Output the [X, Y] coordinate of the center of the cell containing the given text.  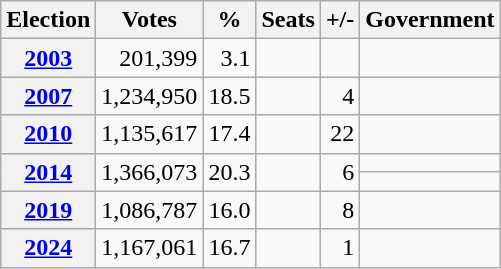
Votes [150, 20]
Election [48, 20]
2003 [48, 58]
Seats [288, 20]
% [230, 20]
18.5 [230, 96]
2019 [48, 210]
1 [340, 248]
201,399 [150, 58]
1,234,950 [150, 96]
1,086,787 [150, 210]
22 [340, 134]
20.3 [230, 172]
+/- [340, 20]
2024 [48, 248]
1,366,073 [150, 172]
6 [340, 172]
2007 [48, 96]
1,167,061 [150, 248]
17.4 [230, 134]
16.0 [230, 210]
8 [340, 210]
1,135,617 [150, 134]
2010 [48, 134]
16.7 [230, 248]
Government [430, 20]
2014 [48, 172]
4 [340, 96]
3.1 [230, 58]
